Locate the cell with the specified text and output its [x, y] center coordinate. 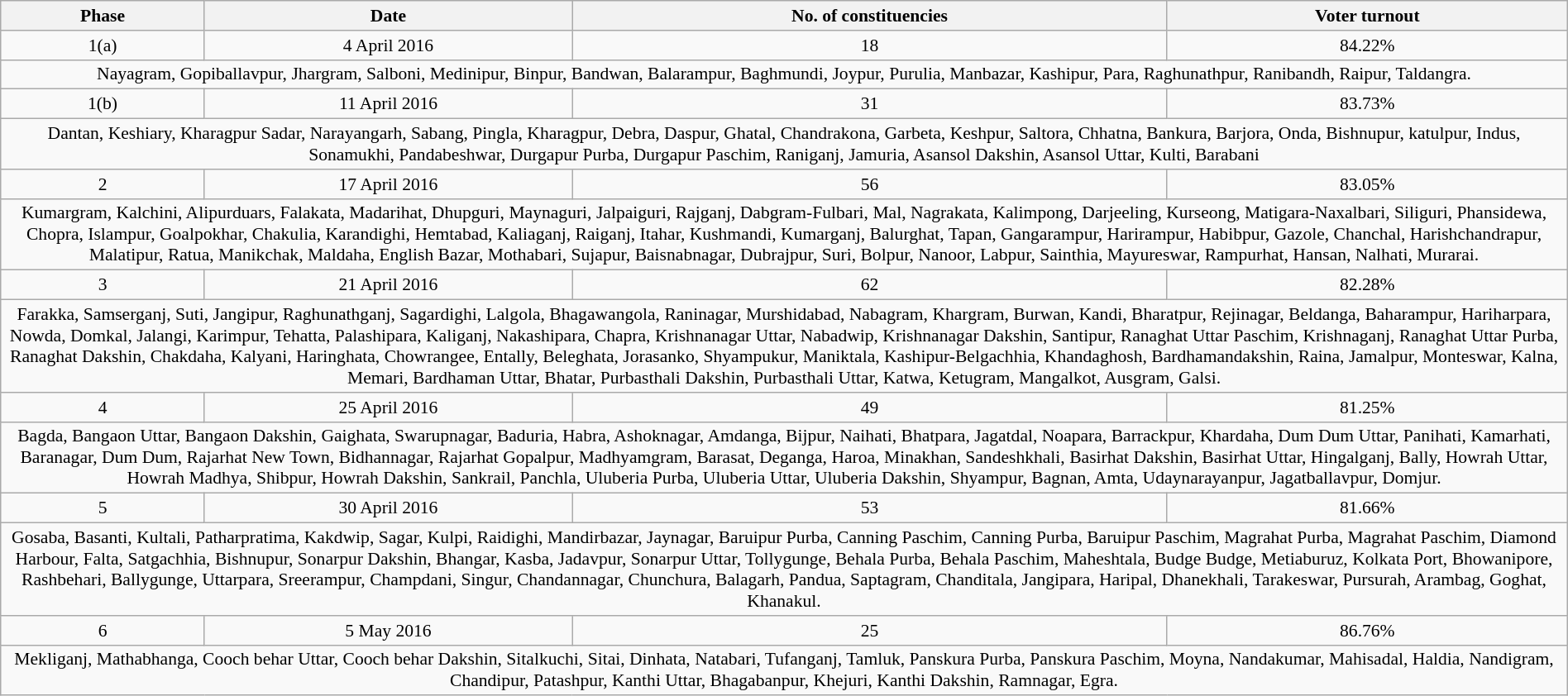
2 [103, 184]
86.76% [1367, 631]
62 [870, 285]
49 [870, 408]
4 April 2016 [388, 45]
Phase [103, 16]
56 [870, 184]
30 April 2016 [388, 508]
81.25% [1367, 408]
Date [388, 16]
1(b) [103, 104]
82.28% [1367, 285]
53 [870, 508]
18 [870, 45]
Voter turnout [1367, 16]
4 [103, 408]
17 April 2016 [388, 184]
31 [870, 104]
No. of constituencies [870, 16]
84.22% [1367, 45]
83.05% [1367, 184]
81.66% [1367, 508]
83.73% [1367, 104]
11 April 2016 [388, 104]
25 April 2016 [388, 408]
5 May 2016 [388, 631]
21 April 2016 [388, 285]
5 [103, 508]
1(a) [103, 45]
25 [870, 631]
6 [103, 631]
3 [103, 285]
